Find where the given text appears and provide that cell's center as [x, y] coordinate. 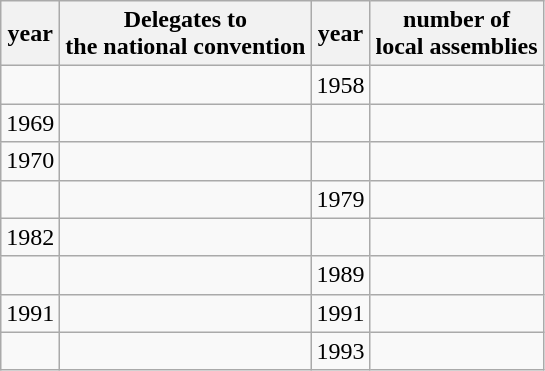
1958 [340, 85]
1993 [340, 351]
number of local assemblies [456, 34]
1979 [340, 199]
1989 [340, 275]
Delegates to the national convention [186, 34]
1982 [30, 237]
1969 [30, 123]
1970 [30, 161]
